Locate the cell with the specified text and output its (X, Y) center coordinate. 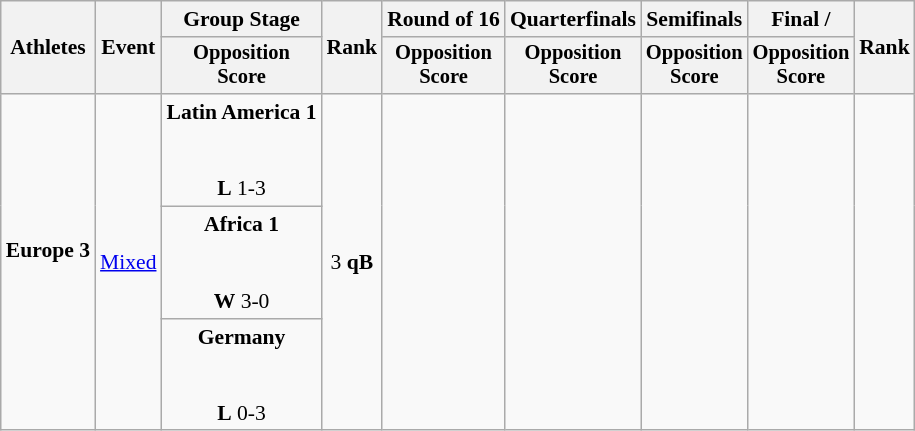
GermanyL 0-3 (242, 375)
Semifinals (694, 19)
Event (128, 48)
Latin America 1L 1-3 (242, 150)
Africa 1W 3-0 (242, 263)
Europe 3 (48, 262)
3 qB (352, 262)
Final / (802, 19)
Group Stage (242, 19)
Round of 16 (444, 19)
Mixed (128, 262)
Athletes (48, 48)
Quarterfinals (573, 19)
